Identify which cell holds the provided text, then report its [X, Y] central coordinate. 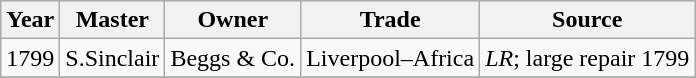
LR; large repair 1799 [588, 58]
Owner [233, 20]
Year [30, 20]
1799 [30, 58]
Liverpool–Africa [390, 58]
Source [588, 20]
Trade [390, 20]
S.Sinclair [112, 58]
Beggs & Co. [233, 58]
Master [112, 20]
